From the cell containing the given text, extract its center point as [x, y] coordinate. 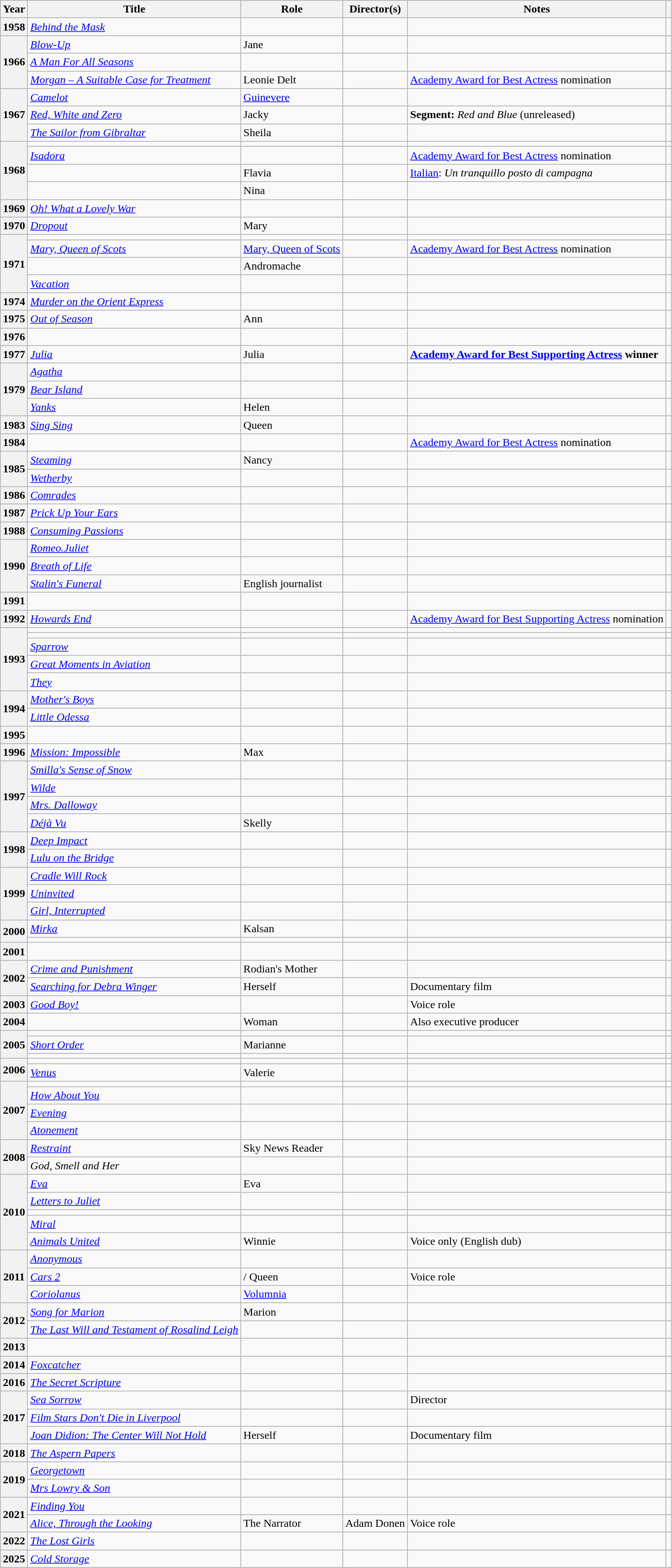
1983 [14, 425]
Director [537, 1400]
Red, White and Zero [134, 115]
2011 [14, 1277]
Academy Award for Best Supporting Actress nomination [537, 619]
Guinevere [292, 97]
Comrades [134, 495]
1975 [14, 319]
English journalist [292, 583]
1996 [14, 753]
1969 [14, 208]
Foxcatcher [134, 1365]
They [134, 682]
Searching for Debra Winger [134, 986]
2002 [14, 978]
2010 [14, 1212]
2018 [14, 1453]
How About You [134, 1095]
2007 [14, 1110]
Segment: Red and Blue (unreleased) [537, 115]
Lulu on the Bridge [134, 858]
2006 [14, 1070]
2013 [14, 1347]
Coriolanus [134, 1294]
Isadora [134, 155]
The Lost Girls [134, 1541]
Girl, Interrupted [134, 911]
1976 [14, 337]
Wetherby [134, 477]
Rodian's Mother [292, 969]
Great Moments in Aviation [134, 664]
A Man For All Seasons [134, 62]
2025 [14, 1559]
Breath of Life [134, 566]
Mission: Impossible [134, 753]
Steaming [134, 460]
1970 [14, 226]
Atonement [134, 1130]
Consuming Passions [134, 531]
Uninvited [134, 893]
1966 [14, 62]
Miral [134, 1224]
The Last Will and Testament of Rosalind Leigh [134, 1330]
2014 [14, 1365]
Howards End [134, 619]
Sparrow [134, 646]
Murder on the Orient Express [134, 301]
Sea Sorrow [134, 1400]
1990 [14, 566]
1998 [14, 849]
Cradle Will Rock [134, 876]
1988 [14, 531]
1968 [14, 170]
2012 [14, 1321]
Georgetown [134, 1470]
Valerie [292, 1073]
Little Odessa [134, 717]
1984 [14, 442]
1997 [14, 797]
Anonymous [134, 1259]
Also executive producer [537, 1022]
Woman [292, 1022]
2017 [14, 1417]
1999 [14, 893]
Oh! What a Lovely War [134, 208]
Marianne [292, 1045]
Role [292, 9]
Deep Impact [134, 840]
Wilde [134, 788]
Blow-Up [134, 44]
Mrs. Dalloway [134, 805]
Ann [292, 319]
Prick Up Your Ears [134, 513]
1967 [14, 115]
Mrs Lowry & Son [134, 1488]
Déjà Vu [134, 823]
2004 [14, 1022]
The Sailor from Gibraltar [134, 132]
Flavia [292, 173]
Out of Season [134, 319]
2016 [14, 1382]
Nancy [292, 460]
Smilla's Sense of Snow [134, 770]
1958 [14, 27]
2022 [14, 1541]
2005 [14, 1045]
Film Stars Don't Die in Liverpool [134, 1417]
Alice, Through the Looking [134, 1524]
Volumnia [292, 1294]
Mirka [134, 928]
Song for Marion [134, 1312]
1977 [14, 354]
Romeo.Juliet [134, 548]
Notes [537, 9]
Leonie Delt [292, 80]
The Aspern Papers [134, 1453]
Venus [134, 1073]
Kalsan [292, 928]
Sky News Reader [292, 1148]
Winnie [292, 1242]
Mary [292, 226]
Academy Award for Best Supporting Actress winner [537, 354]
Title [134, 9]
1986 [14, 495]
1992 [14, 619]
Bear Island [134, 389]
Short Order [134, 1045]
Finding You [134, 1505]
Agatha [134, 372]
Max [292, 753]
Morgan – A Suitable Case for Treatment [134, 80]
1971 [14, 264]
Restraint [134, 1148]
Italian: Un tranquillo posto di campagna [537, 173]
2001 [14, 951]
Animals United [134, 1242]
Marion [292, 1312]
Sing Sing [134, 425]
1995 [14, 735]
2000 [14, 931]
The Narrator [292, 1524]
2019 [14, 1479]
Cars 2 [134, 1277]
Sheila [292, 132]
2003 [14, 1004]
Jacky [292, 115]
God, Smell and Her [134, 1166]
Stalin's Funeral [134, 583]
Queen [292, 425]
Voice only (English dub) [537, 1242]
1991 [14, 601]
Evening [134, 1113]
Good Boy! [134, 1004]
1994 [14, 708]
Crime and Punishment [134, 969]
Adam Donen [375, 1524]
Behind the Mask [134, 27]
/ Queen [292, 1277]
Helen [292, 407]
Skelly [292, 823]
1985 [14, 469]
Year [14, 9]
Director(s) [375, 9]
Letters to Juliet [134, 1201]
1987 [14, 513]
Mother's Boys [134, 699]
2021 [14, 1514]
1974 [14, 301]
Dropout [134, 226]
Camelot [134, 97]
2008 [14, 1157]
Andromache [292, 266]
Jane [292, 44]
Nina [292, 190]
The Secret Scripture [134, 1382]
Yanks [134, 407]
Joan Didion: The Center Will Not Hold [134, 1435]
1993 [14, 659]
Vacation [134, 284]
Cold Storage [134, 1559]
1979 [14, 389]
